Capture the cell that displays the provided text and extract its (x, y) central coordinate. 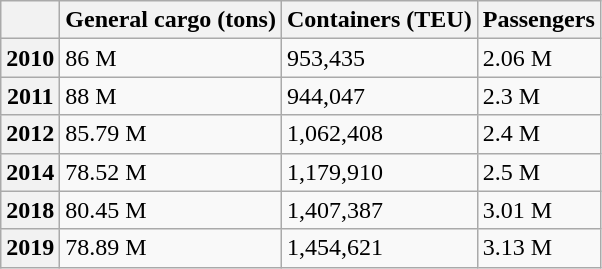
2014 (30, 172)
Containers (TEU) (379, 20)
2011 (30, 96)
2.3 M (538, 96)
78.89 M (171, 248)
Passengers (538, 20)
2018 (30, 210)
3.01 M (538, 210)
2010 (30, 58)
88 M (171, 96)
944,047 (379, 96)
2019 (30, 248)
2.06 M (538, 58)
86 M (171, 58)
3.13 M (538, 248)
1,062,408 (379, 134)
953,435 (379, 58)
1,179,910 (379, 172)
78.52 M (171, 172)
1,454,621 (379, 248)
2012 (30, 134)
1,407,387 (379, 210)
80.45 M (171, 210)
General cargo (tons) (171, 20)
2.5 M (538, 172)
2.4 M (538, 134)
85.79 M (171, 134)
